Detect which cell encompasses the target text, then output its [x, y] center coordinate. 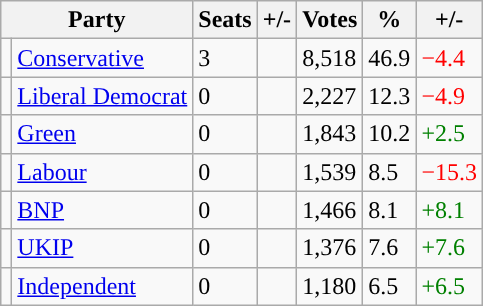
2,227 [330, 96]
% [390, 20]
10.2 [390, 134]
−15.3 [450, 172]
1,180 [330, 286]
Labour [102, 172]
3 [225, 58]
+6.5 [450, 286]
UKIP [102, 248]
+7.6 [450, 248]
Independent [102, 286]
7.6 [390, 248]
+2.5 [450, 134]
8.5 [390, 172]
Votes [330, 20]
8,518 [330, 58]
8.1 [390, 210]
1,376 [330, 248]
+8.1 [450, 210]
−4.4 [450, 58]
6.5 [390, 286]
1,539 [330, 172]
−4.9 [450, 96]
Liberal Democrat [102, 96]
Seats [225, 20]
Party [97, 20]
46.9 [390, 58]
Conservative [102, 58]
12.3 [390, 96]
BNP [102, 210]
1,843 [330, 134]
Green [102, 134]
1,466 [330, 210]
